Identify which cell holds the provided text, then report its [x, y] central coordinate. 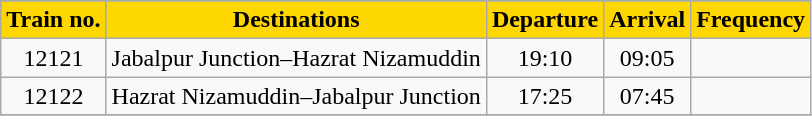
09:05 [648, 58]
17:25 [544, 96]
Jabalpur Junction–Hazrat Nizamuddin [296, 58]
07:45 [648, 96]
12121 [54, 58]
Hazrat Nizamuddin–Jabalpur Junction [296, 96]
19:10 [544, 58]
12122 [54, 96]
Arrival [648, 20]
Departure [544, 20]
Train no. [54, 20]
Frequency [751, 20]
Destinations [296, 20]
